Return the [X, Y] coordinate for the center point of the cell that contains the specified text.  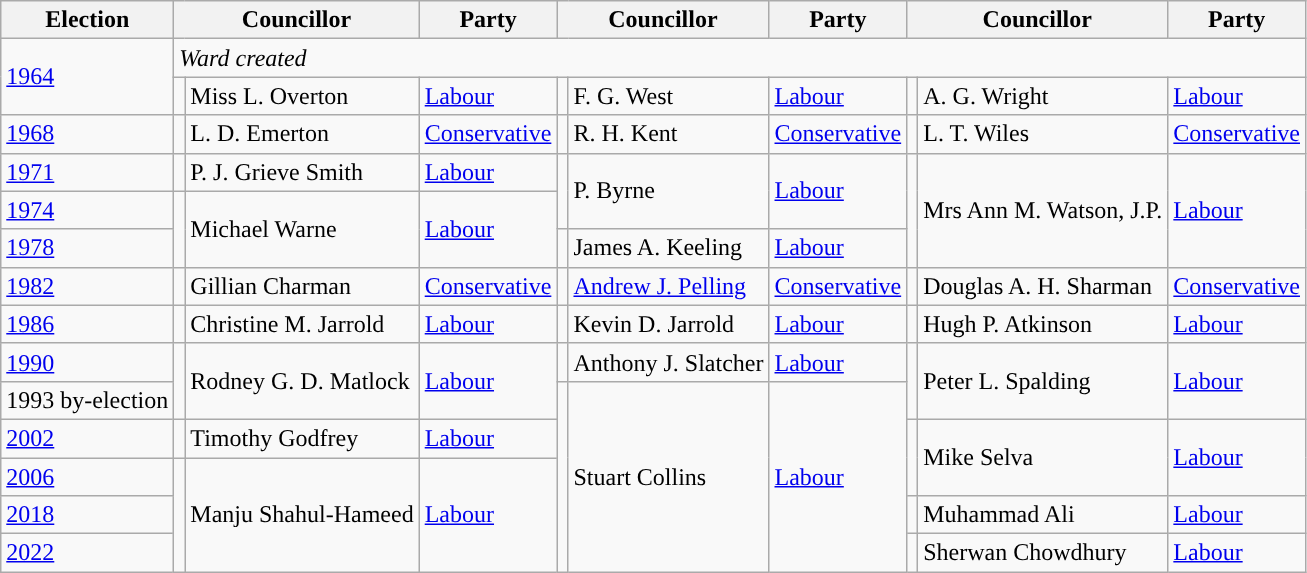
Gillian Charman [302, 286]
Mrs Ann M. Watson, J.P. [1043, 210]
2006 [88, 477]
Rodney G. D. Matlock [302, 381]
Manju Shahul-Hameed [302, 515]
1993 by-election [88, 400]
1971 [88, 172]
P. Byrne [668, 191]
1978 [88, 248]
James A. Keeling [668, 248]
2018 [88, 515]
Ward created [740, 58]
L. D. Emerton [302, 134]
A. G. Wright [1043, 96]
Andrew J. Pelling [668, 286]
2022 [88, 553]
Timothy Godfrey [302, 438]
Mike Selva [1043, 457]
Muhammad Ali [1043, 515]
Hugh P. Atkinson [1043, 324]
Michael Warne [302, 229]
1974 [88, 210]
R. H. Kent [668, 134]
1982 [88, 286]
Stuart Collins [668, 476]
2002 [88, 438]
1990 [88, 362]
1986 [88, 324]
L. T. Wiles [1043, 134]
Sherwan Chowdhury [1043, 553]
F. G. West [668, 96]
Christine M. Jarrold [302, 324]
P. J. Grieve Smith [302, 172]
Douglas A. H. Sharman [1043, 286]
1964 [88, 77]
Election [88, 20]
Peter L. Spalding [1043, 381]
1968 [88, 134]
Miss L. Overton [302, 96]
Anthony J. Slatcher [668, 362]
Kevin D. Jarrold [668, 324]
